Detect which cell encompasses the target text, then output its [X, Y] center coordinate. 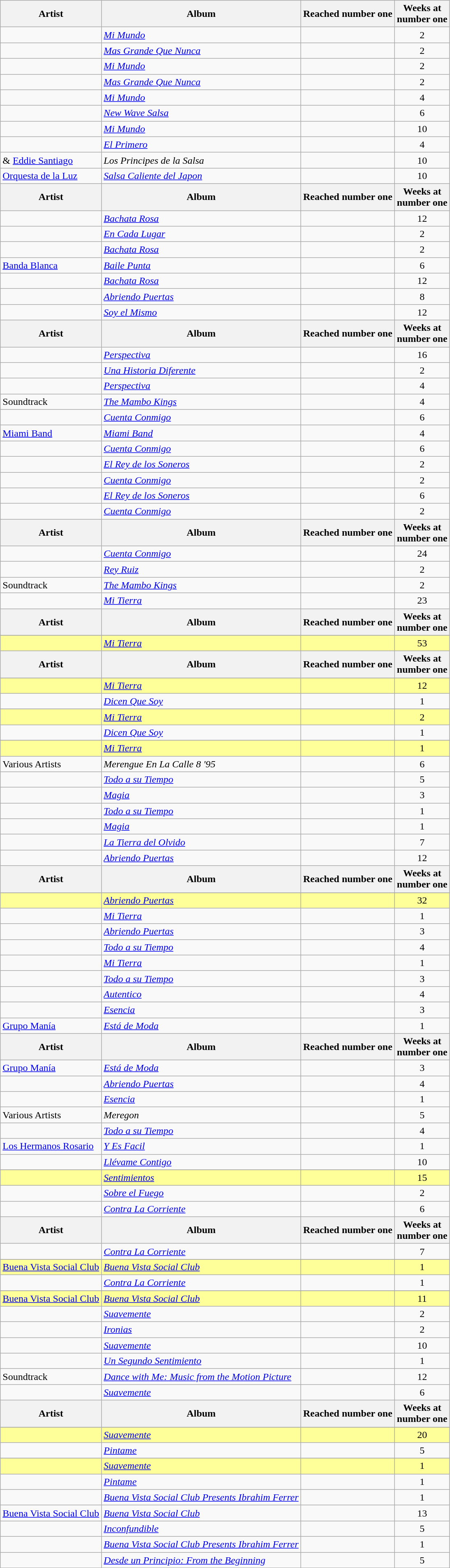
Una Historia Diferente [202, 370]
20 [422, 1435]
Dance with Me: Music from the Motion Picture [202, 1377]
13 [422, 1513]
11 [422, 1298]
Sobre el Fuego [202, 1193]
Rey Ruiz [202, 569]
Sentimientos [202, 1178]
Soy el Mismo [202, 312]
Meregon [202, 1115]
Salsa Caliente del Japon [202, 176]
16 [422, 355]
Ironias [202, 1330]
& Eddie Santiago [51, 160]
Autentico [202, 994]
Baile Punta [202, 265]
24 [422, 554]
Los Principes de la Salsa [202, 160]
Inconfundible [202, 1529]
En Cada Lugar [202, 234]
La Tierra del Olvido [202, 842]
El Primero [202, 144]
8 [422, 297]
New Wave Salsa [202, 113]
Llévame Contigo [202, 1162]
15 [422, 1178]
Banda Blanca [51, 265]
23 [422, 601]
53 [422, 643]
Desde un Principio: From the Beginning [202, 1560]
Merengue En La Calle 8 '95 [202, 764]
Un Segundo Sentimiento [202, 1361]
Los Hermanos Rosario [51, 1146]
32 [422, 900]
Orquesta de la Luz [51, 176]
Y Es Facil [202, 1146]
